From the cell containing the given text, extract its center point as (x, y) coordinate. 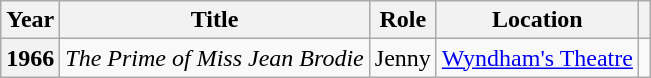
Location (537, 20)
Jenny (402, 58)
Role (402, 20)
Year (30, 20)
The Prime of Miss Jean Brodie (214, 58)
Title (214, 20)
Wyndham's Theatre (537, 58)
1966 (30, 58)
